Provide the (X, Y) coordinate of the cell's center where the given text is located.  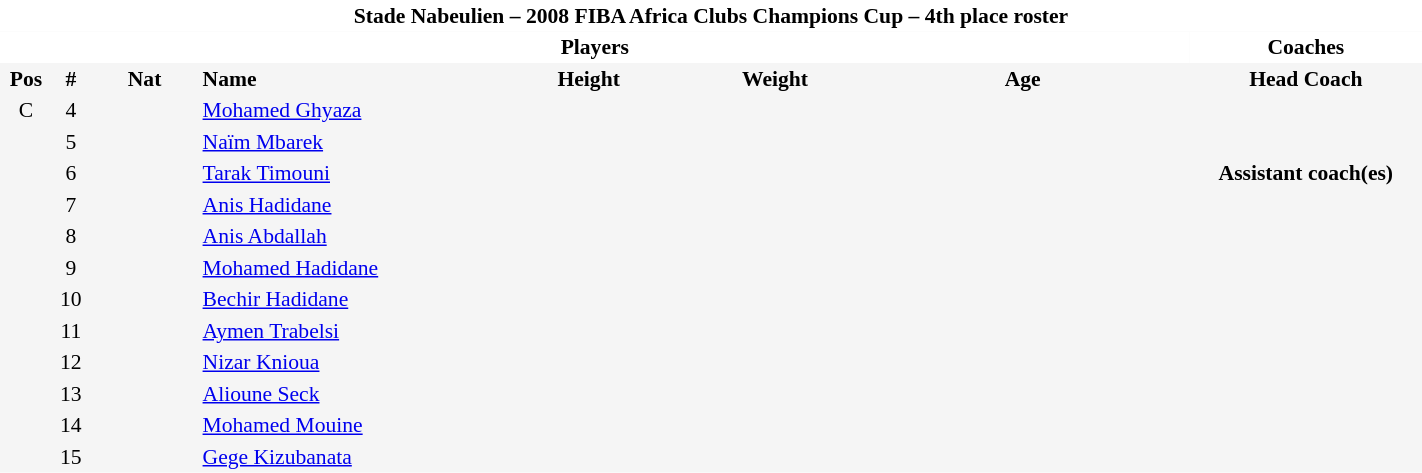
Pos (26, 79)
Name (342, 79)
Naïm Mbarek (342, 142)
Aymen Trabelsi (342, 331)
Players (595, 48)
Mohamed Mouine (342, 426)
14 (70, 426)
15 (70, 457)
Assistant coach(es) (1306, 174)
Gege Kizubanata (342, 457)
Anis Hadidane (342, 205)
13 (70, 394)
Tarak Timouni (342, 174)
Mohamed Ghyaza (342, 110)
Nizar Knioua (342, 362)
Nat (145, 79)
Age (1023, 79)
Alioune Seck (342, 394)
7 (70, 205)
5 (70, 142)
4 (70, 110)
10 (70, 300)
Coaches (1306, 48)
C (26, 110)
Mohamed Hadidane (342, 268)
Bechir Hadidane (342, 300)
8 (70, 236)
11 (70, 331)
Weight (776, 79)
Height (589, 79)
9 (70, 268)
Anis Abdallah (342, 236)
Head Coach (1306, 79)
12 (70, 362)
# (70, 79)
Stade Nabeulien – 2008 FIBA Africa Clubs Champions Cup – 4th place roster (711, 16)
6 (70, 174)
